Search for the cell housing the specified text and yield its [x, y] center coordinate. 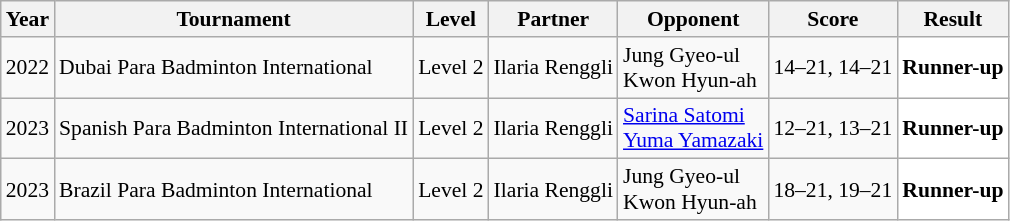
Opponent [693, 19]
Level [450, 19]
Brazil Para Badminton International [234, 190]
18–21, 19–21 [832, 190]
2022 [28, 68]
Sarina Satomi Yuma Yamazaki [693, 128]
Spanish Para Badminton International II [234, 128]
14–21, 14–21 [832, 68]
12–21, 13–21 [832, 128]
Dubai Para Badminton International [234, 68]
Partner [554, 19]
Result [952, 19]
Score [832, 19]
Tournament [234, 19]
Year [28, 19]
